For the text-containing cell, return its midpoint in [X, Y] coordinate format. 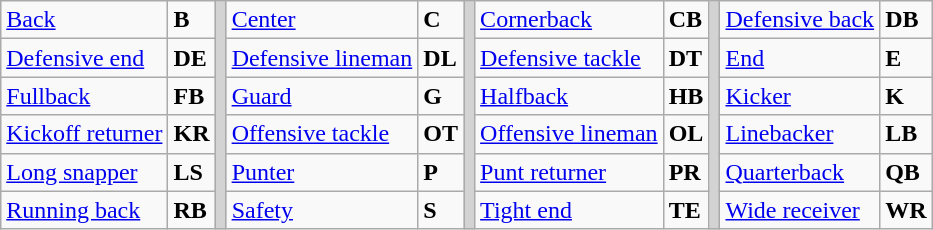
Kicker [800, 96]
Back [84, 20]
RB [192, 210]
Offensive lineman [570, 134]
Defensive lineman [322, 58]
DL [441, 58]
Quarterback [800, 172]
PR [686, 172]
Running back [84, 210]
CB [686, 20]
TE [686, 210]
LB [906, 134]
Safety [322, 210]
P [441, 172]
Guard [322, 96]
Cornerback [570, 20]
OL [686, 134]
Wide receiver [800, 210]
LS [192, 172]
Punt returner [570, 172]
B [192, 20]
DB [906, 20]
K [906, 96]
Defensive back [800, 20]
Offensive tackle [322, 134]
QB [906, 172]
HB [686, 96]
FB [192, 96]
Long snapper [84, 172]
DT [686, 58]
E [906, 58]
WR [906, 210]
Tight end [570, 210]
End [800, 58]
KR [192, 134]
DE [192, 58]
Defensive tackle [570, 58]
Halfback [570, 96]
Center [322, 20]
Kickoff returner [84, 134]
Linebacker [800, 134]
OT [441, 134]
G [441, 96]
Defensive end [84, 58]
Fullback [84, 96]
Punter [322, 172]
S [441, 210]
C [441, 20]
